Detect which cell encompasses the target text, then output its [X, Y] center coordinate. 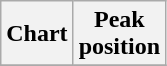
Peakposition [119, 34]
Chart [37, 34]
